Detect which cell encompasses the target text, then output its (X, Y) center coordinate. 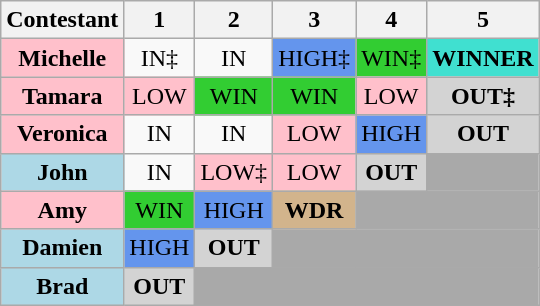
Michelle (62, 58)
OUT‡ (483, 96)
WDR (314, 210)
WIN‡ (392, 58)
3 (314, 20)
HIGH‡ (314, 58)
4 (392, 20)
IN‡ (160, 58)
Damien (62, 248)
Brad (62, 286)
LOW‡ (234, 172)
5 (483, 20)
2 (234, 20)
John (62, 172)
WINNER (483, 58)
Amy (62, 210)
Veronica (62, 134)
Tamara (62, 96)
1 (160, 20)
Contestant (62, 20)
